Provide the [X, Y] coordinate of the cell's center where the given text is located.  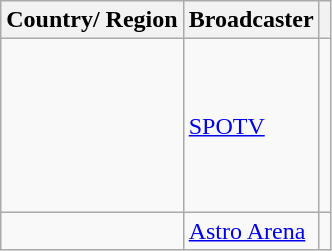
Broadcaster [251, 20]
Astro Arena [251, 231]
Country/ Region [92, 20]
SPOTV [251, 126]
